Search for the cell housing the specified text and yield its [x, y] center coordinate. 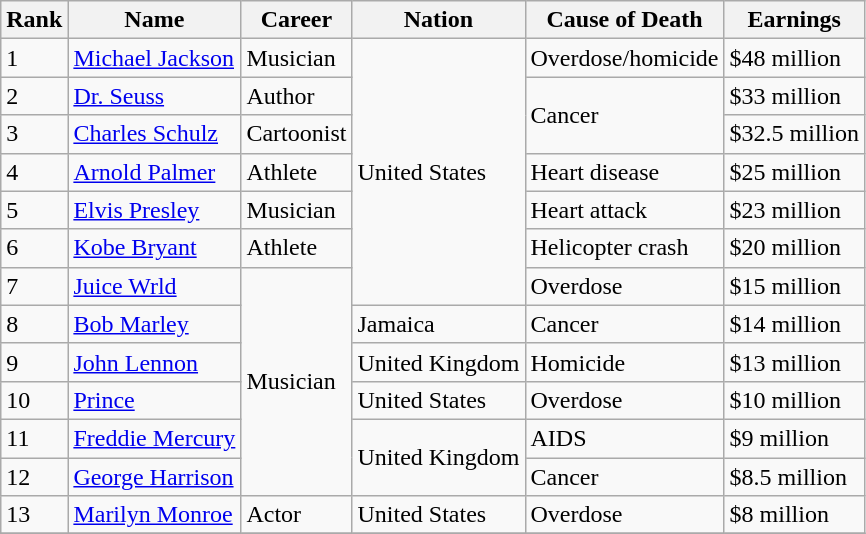
Author [296, 96]
Nation [438, 20]
Juice Wrld [154, 286]
$10 million [794, 400]
Heart disease [624, 172]
Earnings [794, 20]
Prince [154, 400]
5 [34, 210]
7 [34, 286]
$9 million [794, 438]
$15 million [794, 286]
Name [154, 20]
9 [34, 362]
Kobe Bryant [154, 248]
Career [296, 20]
2 [34, 96]
Cause of Death [624, 20]
Actor [296, 515]
AIDS [624, 438]
$25 million [794, 172]
8 [34, 324]
Jamaica [438, 324]
6 [34, 248]
Dr. Seuss [154, 96]
Helicopter crash [624, 248]
Marilyn Monroe [154, 515]
John Lennon [154, 362]
Heart attack [624, 210]
Michael Jackson [154, 58]
$33 million [794, 96]
$14 million [794, 324]
$13 million [794, 362]
$8 million [794, 515]
4 [34, 172]
Cartoonist [296, 134]
$32.5 million [794, 134]
$20 million [794, 248]
Elvis Presley [154, 210]
$48 million [794, 58]
Charles Schulz [154, 134]
$8.5 million [794, 477]
Overdose/homicide [624, 58]
12 [34, 477]
Homicide [624, 362]
Freddie Mercury [154, 438]
11 [34, 438]
Arnold Palmer [154, 172]
George Harrison [154, 477]
$23 million [794, 210]
Bob Marley [154, 324]
1 [34, 58]
Rank [34, 20]
13 [34, 515]
3 [34, 134]
10 [34, 400]
